Extract the (X, Y) coordinate from the center of the cell holding the provided text.  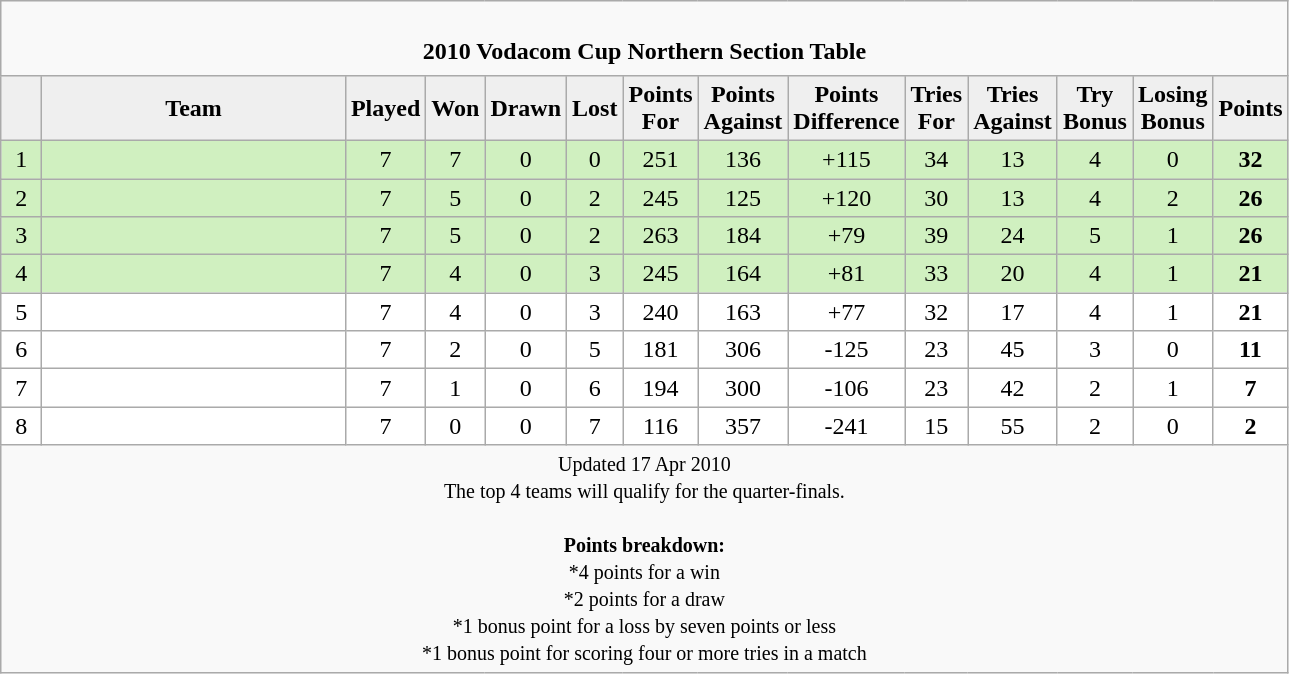
+77 (846, 312)
Lost (595, 108)
8 (22, 426)
306 (743, 350)
116 (660, 426)
45 (1013, 350)
34 (936, 159)
136 (743, 159)
300 (743, 388)
42 (1013, 388)
17 (1013, 312)
163 (743, 312)
Tries For (936, 108)
Try Bonus (1094, 108)
Losing Bonus (1172, 108)
Team (194, 108)
+115 (846, 159)
Points Difference (846, 108)
Points Against (743, 108)
263 (660, 236)
Points For (660, 108)
+81 (846, 274)
15 (936, 426)
24 (1013, 236)
194 (660, 388)
164 (743, 274)
Won (456, 108)
33 (936, 274)
Points (1250, 108)
39 (936, 236)
Drawn (526, 108)
181 (660, 350)
125 (743, 197)
240 (660, 312)
20 (1013, 274)
-106 (846, 388)
55 (1013, 426)
Tries Against (1013, 108)
+79 (846, 236)
11 (1250, 350)
251 (660, 159)
Played (385, 108)
184 (743, 236)
-125 (846, 350)
30 (936, 197)
+120 (846, 197)
357 (743, 426)
-241 (846, 426)
